Locate the cell with the specified text and output its [x, y] center coordinate. 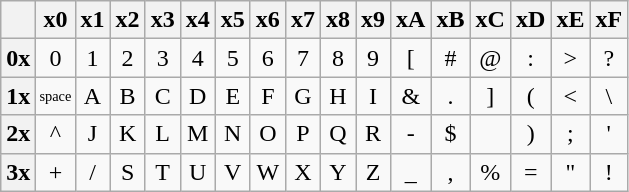
D [198, 96]
& [411, 96]
Z [374, 172]
@ [490, 58]
P [302, 134]
6 [268, 58]
> [570, 58]
8 [338, 58]
% [490, 172]
+ [56, 172]
V [232, 172]
x3 [162, 20]
x1 [92, 20]
U [198, 172]
R [374, 134]
4 [198, 58]
) [530, 134]
xE [570, 20]
? [609, 58]
# [450, 58]
W [268, 172]
B [128, 96]
: [530, 58]
x5 [232, 20]
x0 [56, 20]
A [92, 96]
space [56, 96]
/ [92, 172]
M [198, 134]
; [570, 134]
\ [609, 96]
F [268, 96]
L [162, 134]
xC [490, 20]
0x [18, 58]
, [450, 172]
$ [450, 134]
xD [530, 20]
5 [232, 58]
1x [18, 96]
9 [374, 58]
3 [162, 58]
x4 [198, 20]
O [268, 134]
^ [56, 134]
< [570, 96]
Y [338, 172]
T [162, 172]
x2 [128, 20]
' [609, 134]
x9 [374, 20]
G [302, 96]
3x [18, 172]
J [92, 134]
[ [411, 58]
- [411, 134]
I [374, 96]
x6 [268, 20]
= [530, 172]
C [162, 96]
_ [411, 172]
S [128, 172]
E [232, 96]
. [450, 96]
" [570, 172]
7 [302, 58]
X [302, 172]
] [490, 96]
( [530, 96]
2x [18, 134]
! [609, 172]
N [232, 134]
x7 [302, 20]
H [338, 96]
0 [56, 58]
xF [609, 20]
1 [92, 58]
Q [338, 134]
K [128, 134]
2 [128, 58]
xA [411, 20]
xB [450, 20]
x8 [338, 20]
